Return [X, Y] of the center of cell containing provided text 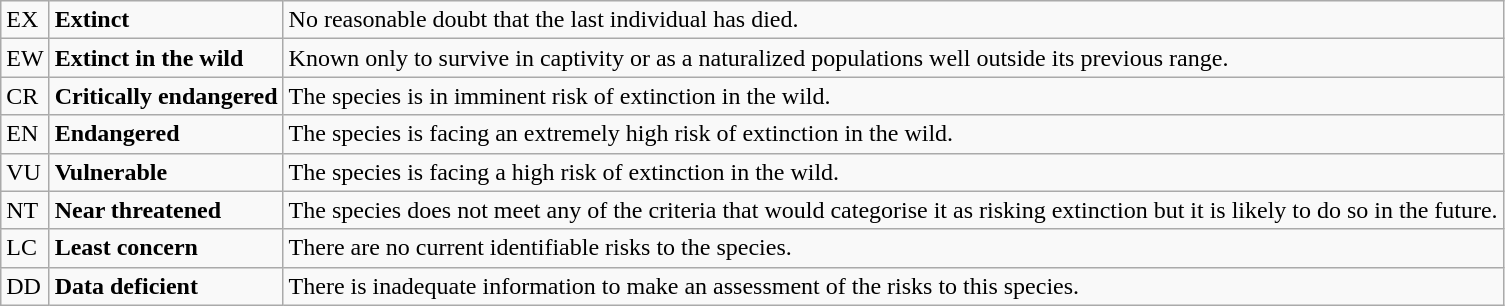
CR [25, 96]
EX [25, 20]
Known only to survive in captivity or as a naturalized populations well outside its previous range. [893, 58]
No reasonable doubt that the last individual has died. [893, 20]
Least concern [166, 248]
Endangered [166, 134]
Extinct [166, 20]
Near threatened [166, 210]
Critically endangered [166, 96]
NT [25, 210]
Data deficient [166, 286]
The species is facing an extremely high risk of extinction in the wild. [893, 134]
There are no current identifiable risks to the species. [893, 248]
VU [25, 172]
The species is in imminent risk of extinction in the wild. [893, 96]
The species is facing a high risk of extinction in the wild. [893, 172]
EN [25, 134]
EW [25, 58]
There is inadequate information to make an assessment of the risks to this species. [893, 286]
LC [25, 248]
DD [25, 286]
Vulnerable [166, 172]
The species does not meet any of the criteria that would categorise it as risking extinction but it is likely to do so in the future. [893, 210]
Extinct in the wild [166, 58]
